Find where the given text appears and provide that cell's center as (x, y) coordinate. 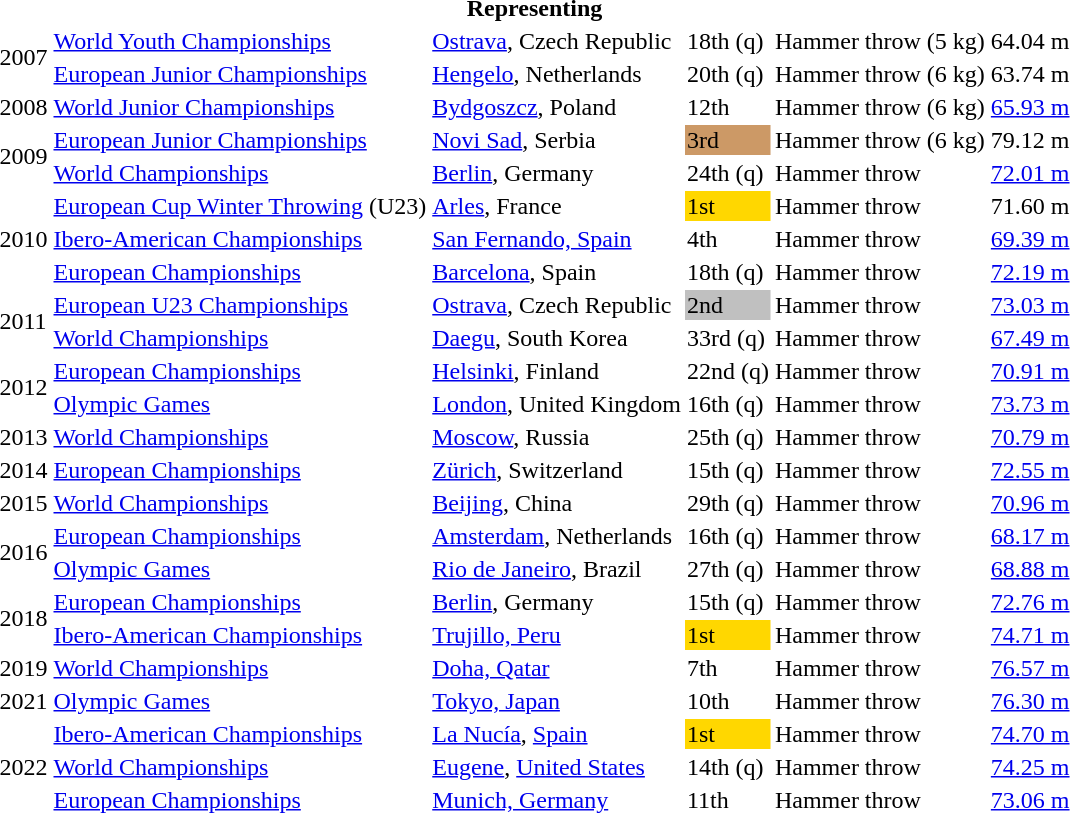
Barcelona, Spain (557, 272)
London, United Kingdom (557, 404)
Moscow, Russia (557, 437)
3rd (728, 140)
Amsterdam, Netherlands (557, 536)
29th (q) (728, 503)
33rd (q) (728, 338)
4th (728, 239)
25th (q) (728, 437)
European Cup Winter Throwing (U23) (240, 206)
22nd (q) (728, 371)
14th (q) (728, 767)
San Fernando, Spain (557, 239)
Daegu, South Korea (557, 338)
10th (728, 701)
Beijing, China (557, 503)
Tokyo, Japan (557, 701)
World Youth Championships (240, 41)
Hammer throw (5 kg) (880, 41)
24th (q) (728, 173)
12th (728, 107)
Novi Sad, Serbia (557, 140)
European U23 Championships (240, 305)
2nd (728, 305)
Zürich, Switzerland (557, 470)
Doha, Qatar (557, 668)
Eugene, United States (557, 767)
7th (728, 668)
Rio de Janeiro, Brazil (557, 569)
Trujillo, Peru (557, 635)
27th (q) (728, 569)
Hengelo, Netherlands (557, 74)
Bydgoszcz, Poland (557, 107)
Helsinki, Finland (557, 371)
Arles, France (557, 206)
La Nucía, Spain (557, 734)
World Junior Championships (240, 107)
20th (q) (728, 74)
